Identify which cell holds the provided text, then report its (X, Y) central coordinate. 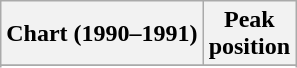
Chart (1990–1991) (102, 34)
Peak position (249, 34)
